For the text-containing cell, return its midpoint in (X, Y) coordinate format. 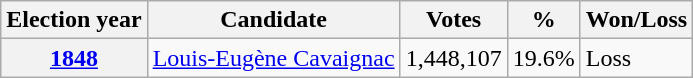
Loss (636, 58)
Candidate (274, 20)
Election year (74, 20)
1,448,107 (454, 58)
Votes (454, 20)
Won/Loss (636, 20)
1848 (74, 58)
% (544, 20)
Louis-Eugène Cavaignac (274, 58)
19.6% (544, 58)
